Detect which cell encompasses the target text, then output its (X, Y) center coordinate. 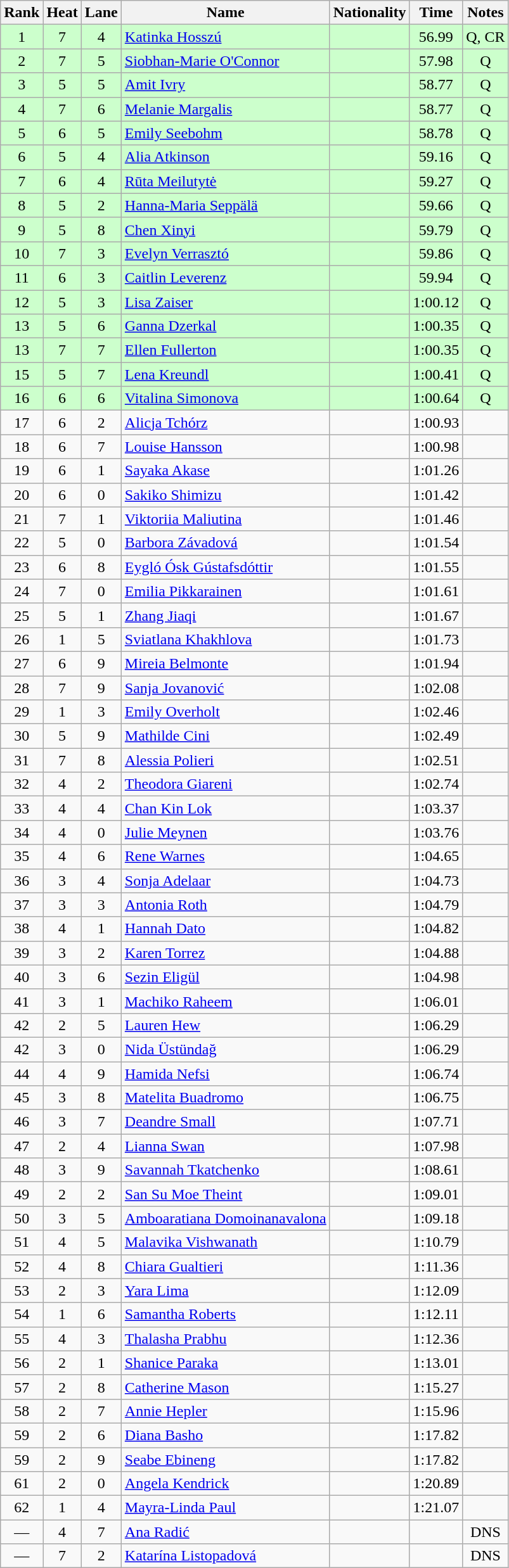
1:12.09 (436, 1291)
Heat (62, 13)
Sanja Jovanović (226, 687)
48 (22, 1170)
Hannah Dato (226, 929)
1:02.49 (436, 736)
1:04.73 (436, 881)
10 (22, 253)
36 (22, 881)
1:20.89 (436, 1484)
41 (22, 1001)
34 (22, 832)
1:12.36 (436, 1339)
1:03.37 (436, 808)
Alicja Tchórz (226, 423)
Louise Hansson (226, 447)
27 (22, 663)
Lisa Zaiser (226, 302)
1:00.64 (436, 398)
1:21.07 (436, 1508)
31 (22, 760)
Machiko Raheem (226, 1001)
1:00.41 (436, 374)
Samantha Roberts (226, 1315)
1:06.01 (436, 1001)
Lane (101, 13)
1:01.67 (436, 615)
1:07.71 (436, 1122)
19 (22, 471)
San Su Moe Theint (226, 1194)
Notes (486, 13)
Chan Kin Lok (226, 808)
Rūta Meilutytė (226, 181)
45 (22, 1098)
Melanie Margalis (226, 109)
Malavika Vishwanath (226, 1242)
1:04.79 (436, 905)
Ana Radić (226, 1532)
Lena Kreundl (226, 374)
Siobhan-Marie O'Connor (226, 61)
59.79 (436, 229)
Sakiko Shimizu (226, 495)
Alia Atkinson (226, 157)
1:01.42 (436, 495)
25 (22, 615)
Chiara Gualtieri (226, 1266)
33 (22, 808)
56 (22, 1363)
57 (22, 1387)
1:01.54 (436, 543)
39 (22, 953)
56.99 (436, 37)
49 (22, 1194)
Vitalina Simonova (226, 398)
Emily Overholt (226, 712)
21 (22, 519)
Lianna Swan (226, 1146)
Matelita Buadromo (226, 1098)
1:11.36 (436, 1266)
57.98 (436, 61)
51 (22, 1242)
Sezin Eligül (226, 977)
Name (226, 13)
30 (22, 736)
Angela Kendrick (226, 1484)
Evelyn Verrasztó (226, 253)
Eygló Ósk Gústafsdóttir (226, 567)
Hamida Nefsi (226, 1074)
Antonia Roth (226, 905)
1:15.96 (436, 1411)
1:02.08 (436, 687)
1:01.46 (436, 519)
44 (22, 1074)
54 (22, 1315)
59.16 (436, 157)
22 (22, 543)
17 (22, 423)
59.86 (436, 253)
1:10.79 (436, 1242)
Sonja Adelaar (226, 881)
59.27 (436, 181)
1:01.26 (436, 471)
55 (22, 1339)
20 (22, 495)
1:02.74 (436, 784)
Yara Lima (226, 1291)
15 (22, 374)
Deandre Small (226, 1122)
1:00.12 (436, 302)
Amboaratiana Domoinanavalona (226, 1218)
1:04.88 (436, 953)
35 (22, 857)
52 (22, 1266)
1:01.94 (436, 663)
Hanna-Maria Seppälä (226, 205)
47 (22, 1146)
59.66 (436, 205)
Mayra-Linda Paul (226, 1508)
18 (22, 447)
37 (22, 905)
Mireia Belmonte (226, 663)
11 (22, 277)
1:03.76 (436, 832)
1:01.73 (436, 639)
1:09.18 (436, 1218)
58.78 (436, 133)
1:04.65 (436, 857)
1:02.46 (436, 712)
1:13.01 (436, 1363)
1:04.98 (436, 977)
Nida Üstündağ (226, 1049)
Karen Torrez (226, 953)
1:01.61 (436, 591)
1:07.98 (436, 1146)
Emilia Pikkarainen (226, 591)
26 (22, 639)
58 (22, 1411)
Shanice Paraka (226, 1363)
1:01.55 (436, 567)
40 (22, 977)
Savannah Tkatchenko (226, 1170)
1:00.93 (436, 423)
46 (22, 1122)
59.94 (436, 277)
1:15.27 (436, 1387)
Theodora Giareni (226, 784)
Amit Ivry (226, 85)
53 (22, 1291)
1:06.75 (436, 1098)
Ellen Fullerton (226, 350)
Viktoriia Maliutina (226, 519)
Thalasha Prabhu (226, 1339)
23 (22, 567)
16 (22, 398)
29 (22, 712)
12 (22, 302)
Sviatlana Khakhlova (226, 639)
62 (22, 1508)
1:04.82 (436, 929)
Chen Xinyi (226, 229)
Sayaka Akase (226, 471)
32 (22, 784)
Emily Seebohm (226, 133)
50 (22, 1218)
Alessia Polieri (226, 760)
Seabe Ebineng (226, 1459)
Katarína Listopadová (226, 1556)
Mathilde Cini (226, 736)
Q, CR (486, 37)
Katinka Hosszú (226, 37)
Annie Hepler (226, 1411)
Catherine Mason (226, 1387)
Ganna Dzerkal (226, 326)
Rene Warnes (226, 857)
Barbora Závadová (226, 543)
Rank (22, 13)
Lauren Hew (226, 1025)
28 (22, 687)
1:02.51 (436, 760)
1:06.74 (436, 1074)
1:12.11 (436, 1315)
Time (436, 13)
Zhang Jiaqi (226, 615)
1:00.98 (436, 447)
1:09.01 (436, 1194)
61 (22, 1484)
38 (22, 929)
Nationality (370, 13)
Julie Meynen (226, 832)
1:08.61 (436, 1170)
Diana Basho (226, 1435)
24 (22, 591)
Caitlin Leverenz (226, 277)
